Return [X, Y] of the center of cell containing provided text 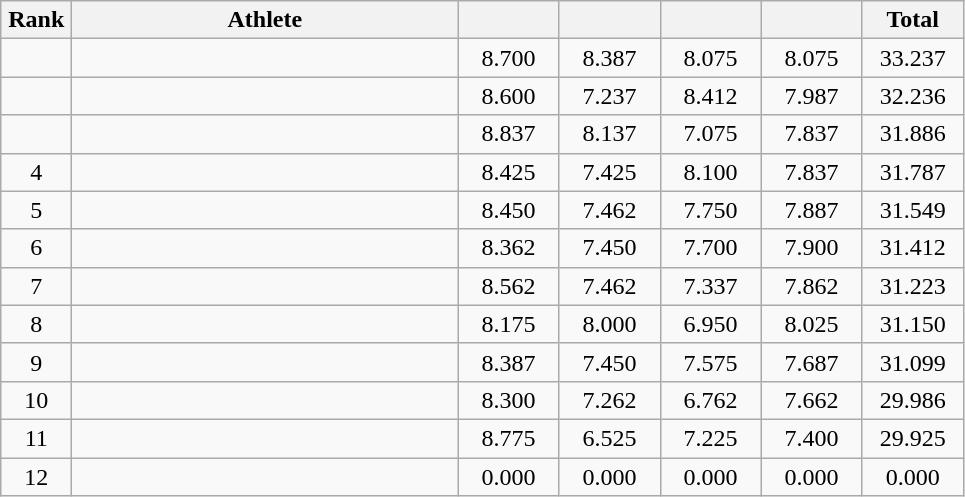
8.775 [508, 438]
8.100 [710, 172]
7 [36, 286]
31.886 [912, 134]
33.237 [912, 58]
8.300 [508, 400]
31.150 [912, 324]
7.987 [812, 96]
6.762 [710, 400]
32.236 [912, 96]
8.000 [610, 324]
8.025 [812, 324]
6.525 [610, 438]
7.262 [610, 400]
7.862 [812, 286]
7.900 [812, 248]
31.412 [912, 248]
8.562 [508, 286]
31.787 [912, 172]
29.986 [912, 400]
8.600 [508, 96]
29.925 [912, 438]
8.425 [508, 172]
7.700 [710, 248]
7.337 [710, 286]
Rank [36, 20]
7.887 [812, 210]
Total [912, 20]
8.700 [508, 58]
7.687 [812, 362]
9 [36, 362]
31.223 [912, 286]
31.099 [912, 362]
7.400 [812, 438]
Athlete [265, 20]
8.362 [508, 248]
7.075 [710, 134]
12 [36, 477]
7.425 [610, 172]
6 [36, 248]
8.450 [508, 210]
11 [36, 438]
4 [36, 172]
7.225 [710, 438]
7.237 [610, 96]
7.662 [812, 400]
8.175 [508, 324]
8.837 [508, 134]
31.549 [912, 210]
8.137 [610, 134]
7.750 [710, 210]
6.950 [710, 324]
7.575 [710, 362]
10 [36, 400]
5 [36, 210]
8.412 [710, 96]
8 [36, 324]
